From the cell containing the given text, extract its center point as [x, y] coordinate. 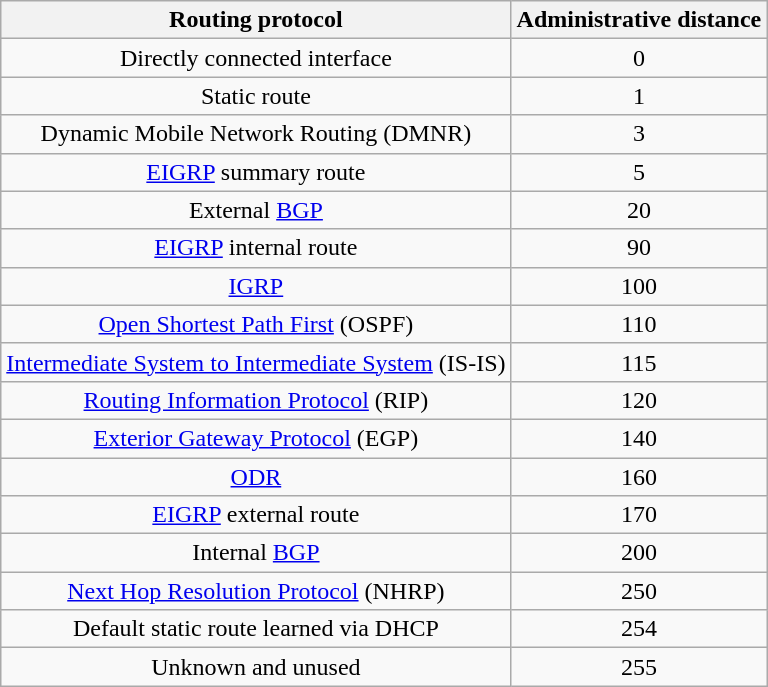
254 [639, 629]
EIGRP internal route [256, 248]
1 [639, 96]
Exterior Gateway Protocol (EGP) [256, 438]
3 [639, 134]
170 [639, 515]
255 [639, 667]
Unknown and unused [256, 667]
Directly connected interface [256, 58]
Open Shortest Path First (OSPF) [256, 324]
Administrative distance [639, 20]
Intermediate System to Intermediate System (IS-IS) [256, 362]
0 [639, 58]
120 [639, 400]
100 [639, 286]
EIGRP summary route [256, 172]
250 [639, 591]
5 [639, 172]
External BGP [256, 210]
20 [639, 210]
EIGRP external route [256, 515]
Internal BGP [256, 553]
140 [639, 438]
Default static route learned via DHCP [256, 629]
Next Hop Resolution Protocol (NHRP) [256, 591]
160 [639, 477]
Static route [256, 96]
110 [639, 324]
90 [639, 248]
200 [639, 553]
ODR [256, 477]
Routing Information Protocol (RIP) [256, 400]
IGRP [256, 286]
115 [639, 362]
Dynamic Mobile Network Routing (DMNR) [256, 134]
Routing protocol [256, 20]
